Scan for the cell matching the given text and deliver its (X, Y) coordinate at center. 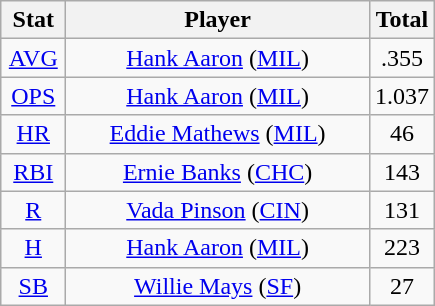
OPS (34, 96)
223 (402, 248)
Ernie Banks (CHC) (218, 172)
HR (34, 134)
AVG (34, 58)
27 (402, 286)
RBI (34, 172)
Willie Mays (SF) (218, 286)
Total (402, 20)
Eddie Mathews (MIL) (218, 134)
1.037 (402, 96)
.355 (402, 58)
46 (402, 134)
143 (402, 172)
131 (402, 210)
Vada Pinson (CIN) (218, 210)
R (34, 210)
Stat (34, 20)
Player (218, 20)
SB (34, 286)
H (34, 248)
